Detect which cell encompasses the target text, then output its (X, Y) center coordinate. 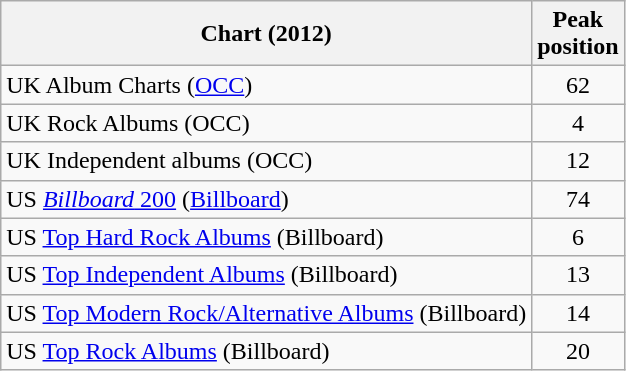
US Top Independent Albums (Billboard) (266, 275)
UK Rock Albums (OCC) (266, 123)
4 (578, 123)
US Top Rock Albums (Billboard) (266, 351)
62 (578, 85)
20 (578, 351)
US Top Hard Rock Albums (Billboard) (266, 237)
Peakposition (578, 34)
US Top Modern Rock/Alternative Albums (Billboard) (266, 313)
UK Album Charts (OCC) (266, 85)
14 (578, 313)
12 (578, 161)
13 (578, 275)
Chart (2012) (266, 34)
74 (578, 199)
6 (578, 237)
UK Independent albums (OCC) (266, 161)
US Billboard 200 (Billboard) (266, 199)
